Scan for the cell matching the given text and deliver its (x, y) coordinate at center. 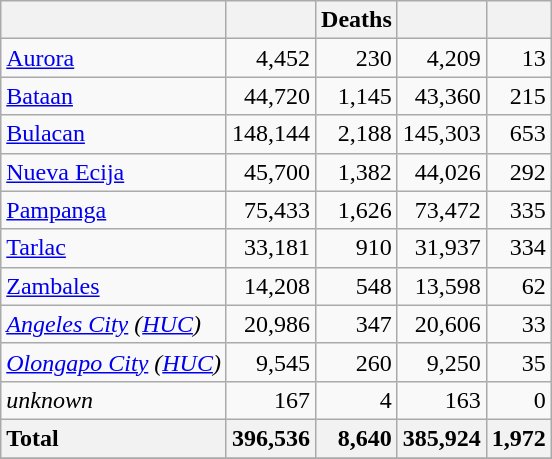
75,433 (270, 210)
45,700 (270, 172)
167 (270, 400)
20,986 (270, 324)
910 (357, 248)
31,937 (442, 248)
215 (518, 96)
20,606 (442, 324)
396,536 (270, 438)
Tarlac (114, 248)
Olongapo City (HUC) (114, 362)
8,640 (357, 438)
Zambales (114, 286)
35 (518, 362)
334 (518, 248)
292 (518, 172)
335 (518, 210)
0 (518, 400)
Deaths (357, 20)
9,545 (270, 362)
73,472 (442, 210)
385,924 (442, 438)
Total (114, 438)
Aurora (114, 58)
Angeles City (HUC) (114, 324)
4 (357, 400)
1,145 (357, 96)
653 (518, 134)
43,360 (442, 96)
13,598 (442, 286)
44,720 (270, 96)
548 (357, 286)
347 (357, 324)
1,382 (357, 172)
Bataan (114, 96)
163 (442, 400)
145,303 (442, 134)
230 (357, 58)
44,026 (442, 172)
14,208 (270, 286)
62 (518, 286)
4,452 (270, 58)
Bulacan (114, 134)
260 (357, 362)
1,626 (357, 210)
148,144 (270, 134)
4,209 (442, 58)
2,188 (357, 134)
33,181 (270, 248)
1,972 (518, 438)
Pampanga (114, 210)
Nueva Ecija (114, 172)
unknown (114, 400)
33 (518, 324)
9,250 (442, 362)
13 (518, 58)
